Provide the [X, Y] coordinate of the cell's center where the given text is located.  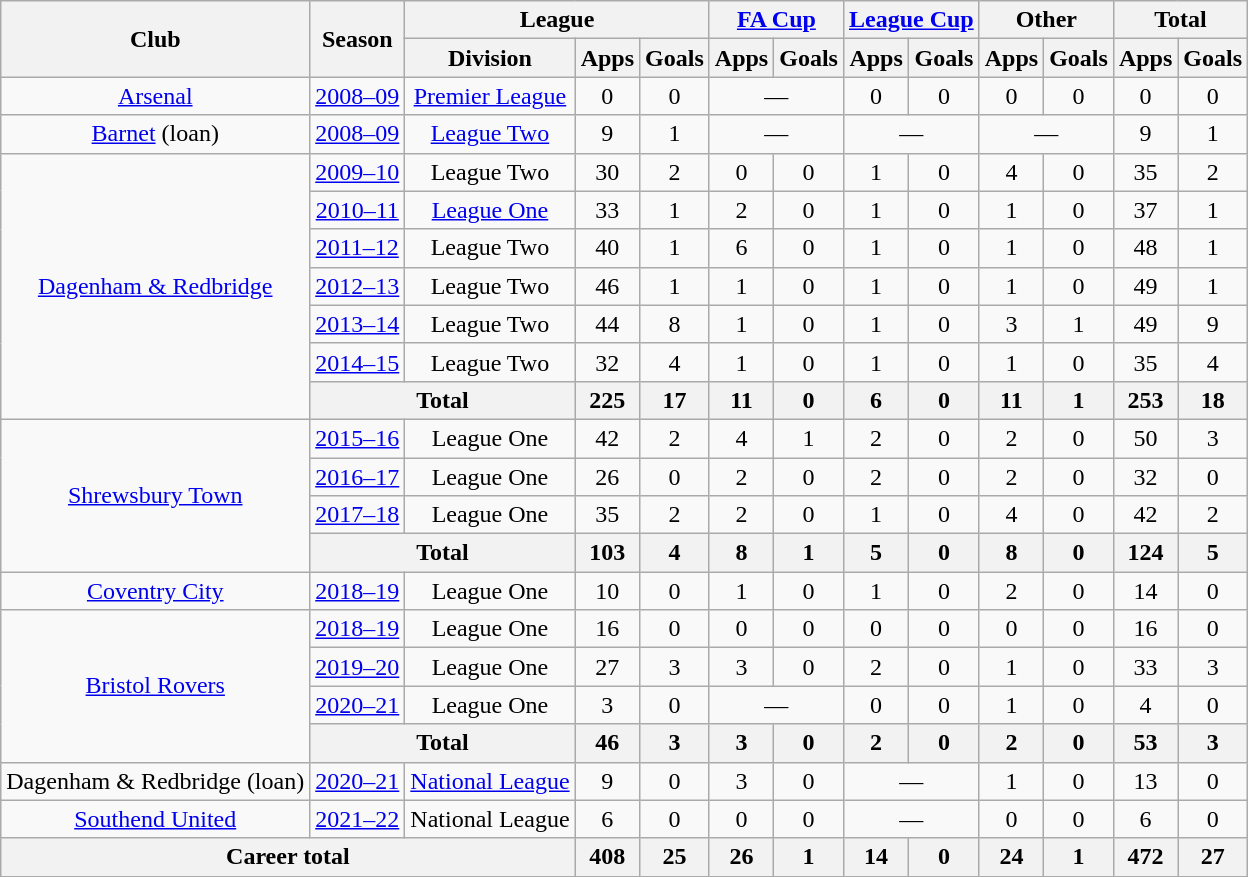
2012–13 [358, 286]
Arsenal [156, 96]
Shrewsbury Town [156, 495]
FA Cup [776, 20]
Dagenham & Redbridge (loan) [156, 781]
2009–10 [358, 172]
37 [1145, 210]
2015–16 [358, 438]
40 [607, 248]
225 [607, 400]
24 [1011, 857]
2014–15 [358, 362]
2010–11 [358, 210]
50 [1145, 438]
25 [675, 857]
Division [490, 58]
13 [1145, 781]
2013–14 [358, 324]
2017–18 [358, 515]
Premier League [490, 96]
Southend United [156, 819]
10 [607, 591]
League Cup [911, 20]
103 [607, 553]
30 [607, 172]
408 [607, 857]
Barnet (loan) [156, 134]
2021–22 [358, 819]
2016–17 [358, 477]
Dagenham & Redbridge [156, 286]
472 [1145, 857]
2019–20 [358, 667]
48 [1145, 248]
253 [1145, 400]
124 [1145, 553]
League [557, 20]
Career total [288, 857]
Club [156, 39]
Bristol Rovers [156, 686]
2011–12 [358, 248]
Other [1046, 20]
17 [675, 400]
53 [1145, 743]
Season [358, 39]
Coventry City [156, 591]
44 [607, 324]
18 [1213, 400]
